Find where the given text appears and provide that cell's center as (x, y) coordinate. 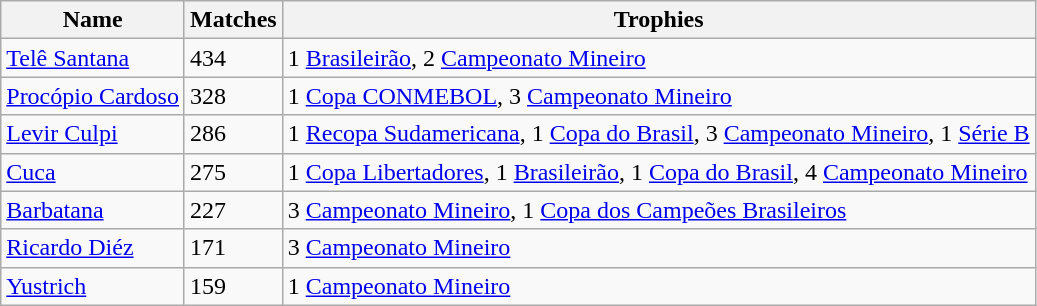
3 Campeonato Mineiro, 1 Copa dos Campeões Brasileiros (658, 210)
Name (93, 20)
1 Copa CONMEBOL, 3 Campeonato Mineiro (658, 96)
Yustrich (93, 286)
1 Recopa Sudamericana, 1 Copa do Brasil, 3 Campeonato Mineiro, 1 Série B (658, 134)
434 (233, 58)
1 Campeonato Mineiro (658, 286)
Matches (233, 20)
171 (233, 248)
Ricardo Diéz (93, 248)
1 Brasileirão, 2 Campeonato Mineiro (658, 58)
Trophies (658, 20)
Levir Culpi (93, 134)
Procópio Cardoso (93, 96)
286 (233, 134)
159 (233, 286)
Telê Santana (93, 58)
275 (233, 172)
328 (233, 96)
Barbatana (93, 210)
227 (233, 210)
Cuca (93, 172)
3 Campeonato Mineiro (658, 248)
1 Copa Libertadores, 1 Brasileirão, 1 Copa do Brasil, 4 Campeonato Mineiro (658, 172)
